Return [x, y] of the center of cell containing provided text 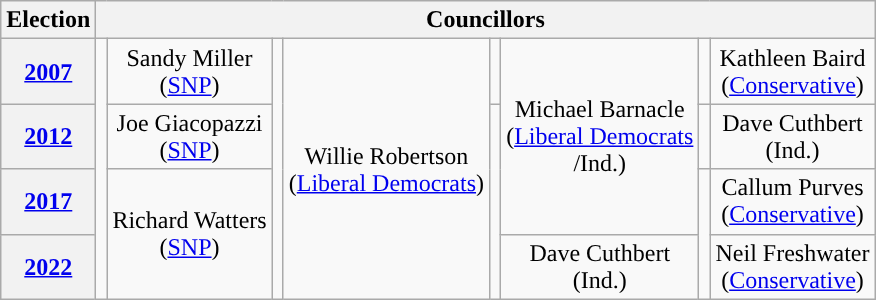
2017 [48, 202]
2012 [48, 136]
Neil Freshwater(Conservative) [792, 266]
Richard Watters(SNP) [190, 234]
Councillors [486, 20]
Willie Robertson(Liberal Democrats) [386, 169]
Sandy Miller(SNP) [190, 72]
2007 [48, 72]
Callum Purves(Conservative) [792, 202]
Joe Giacopazzi(SNP) [190, 136]
Election [48, 20]
Michael Barnacle(Liberal Democrats/Ind.) [600, 136]
Kathleen Baird(Conservative) [792, 72]
2022 [48, 266]
